Return the [x, y] coordinate for the center point of the cell that contains the specified text.  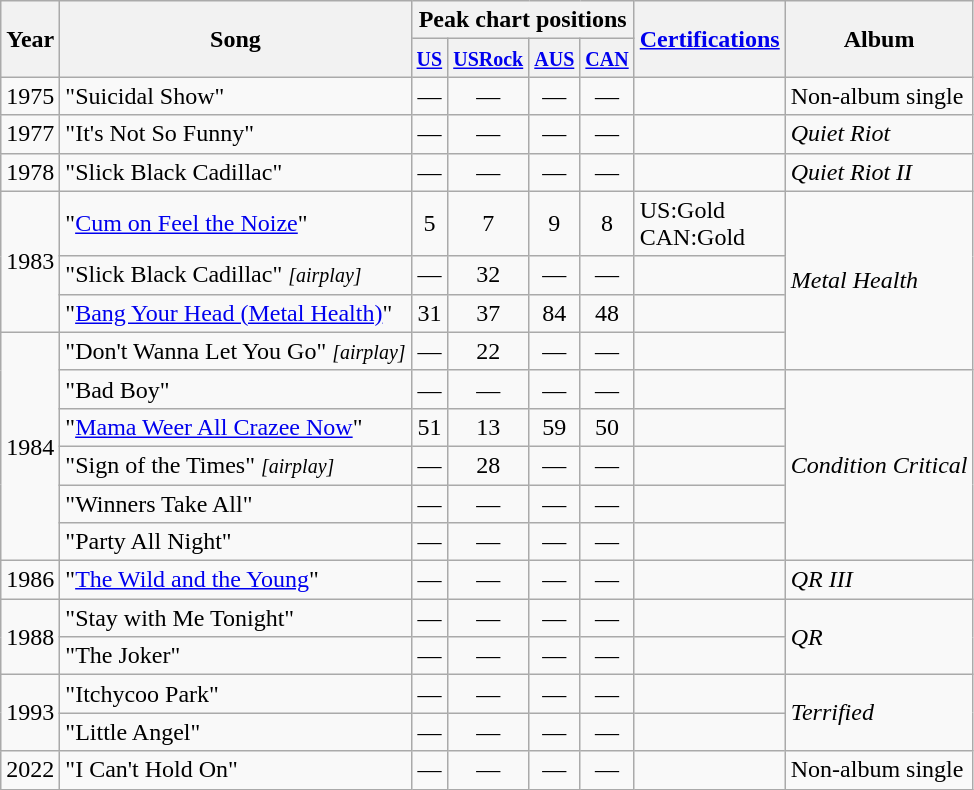
22 [488, 351]
CAN [607, 58]
US [430, 58]
"Sign of the Times" [airplay] [236, 465]
31 [430, 313]
84 [554, 313]
51 [430, 427]
"Slick Black Cadillac" [airplay] [236, 275]
37 [488, 313]
Song [236, 39]
7 [488, 224]
5 [430, 224]
"Bad Boy" [236, 389]
Terrified [879, 713]
1984 [30, 446]
1978 [30, 172]
US:GoldCAN:Gold [710, 224]
48 [607, 313]
32 [488, 275]
1977 [30, 134]
1983 [30, 262]
1993 [30, 713]
Quiet Riot [879, 134]
"Winners Take All" [236, 503]
"The Joker" [236, 656]
"Suicidal Show" [236, 96]
"Party All Night" [236, 542]
8 [607, 224]
"Little Angel" [236, 732]
USRock [488, 58]
2022 [30, 770]
"Stay with Me Tonight" [236, 618]
"Cum on Feel the Noize" [236, 224]
"Don't Wanna Let You Go" [airplay] [236, 351]
1986 [30, 580]
"It's Not So Funny" [236, 134]
Album [879, 39]
"The Wild and the Young" [236, 580]
"I Can't Hold On" [236, 770]
Peak chart positions [522, 20]
1988 [30, 637]
50 [607, 427]
"Itchycoo Park" [236, 694]
Year [30, 39]
13 [488, 427]
59 [554, 427]
"Slick Black Cadillac" [236, 172]
"Bang Your Head (Metal Health)" [236, 313]
QR III [879, 580]
Quiet Riot II [879, 172]
Certifications [710, 39]
1975 [30, 96]
QR [879, 637]
AUS [554, 58]
9 [554, 224]
Condition Critical [879, 465]
"Mama Weer All Crazee Now" [236, 427]
Metal Health [879, 280]
28 [488, 465]
